From the cell containing the given text, extract its center point as [x, y] coordinate. 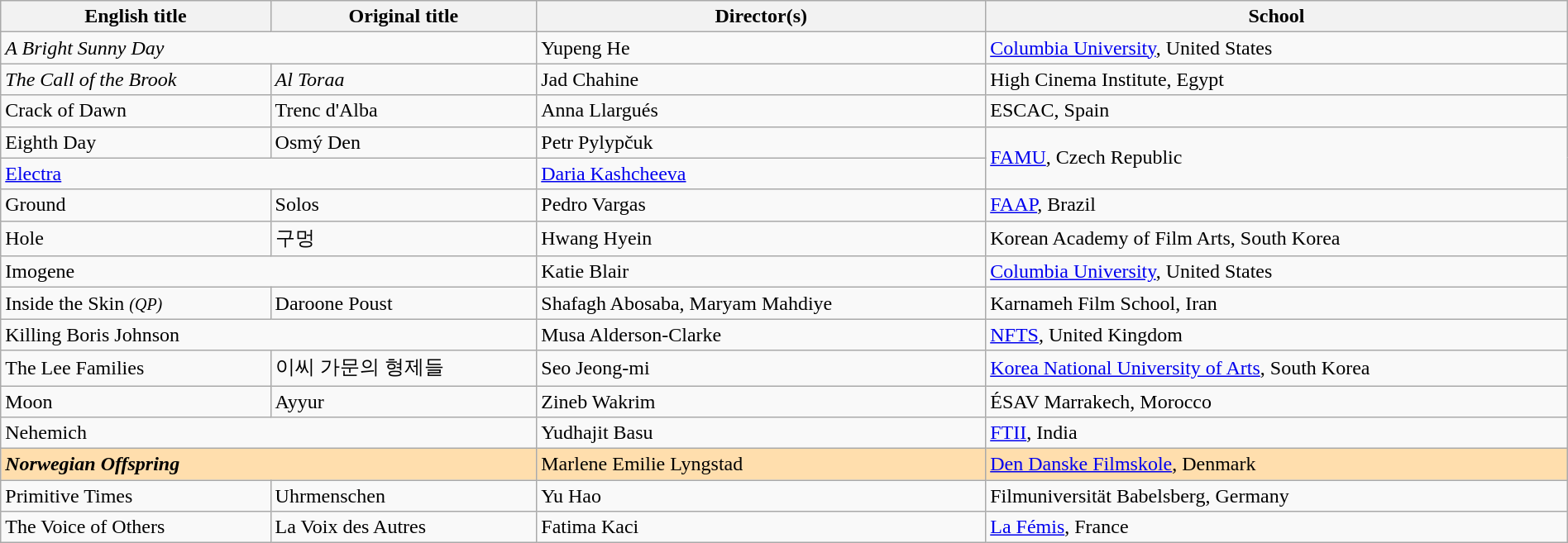
Korean Academy of Film Arts, South Korea [1277, 238]
Yu Hao [761, 496]
Electra [269, 174]
The Voice of Others [136, 527]
The Call of the Brook [136, 79]
Filmuniversität Babelsberg, Germany [1277, 496]
La Voix des Autres [404, 527]
School [1277, 17]
Yupeng He [761, 48]
FAAP, Brazil [1277, 205]
Shafagh Abosaba, Maryam Mahdiye [761, 303]
Petr Pylypčuk [761, 142]
Pedro Vargas [761, 205]
High Cinema Institute, Egypt [1277, 79]
Daria Kashcheeva [761, 174]
Den Danske Filmskole, Denmark [1277, 464]
Imogene [269, 272]
Katie Blair [761, 272]
ESCAC, Spain [1277, 111]
Zineb Wakrim [761, 401]
Anna Llargués [761, 111]
Marlene Emilie Lyngstad [761, 464]
Original title [404, 17]
NFTS, United Kingdom [1277, 335]
Primitive Times [136, 496]
Al Toraa [404, 79]
La Fémis, France [1277, 527]
Karnameh Film School, Iran [1277, 303]
Korea National University of Arts, South Korea [1277, 369]
Inside the Skin (QP) [136, 303]
ÉSAV Marrakech, Morocco [1277, 401]
FAMU, Czech Republic [1277, 158]
Norwegian Offspring [269, 464]
Hole [136, 238]
Fatima Kaci [761, 527]
Eighth Day [136, 142]
Uhrmenschen [404, 496]
Moon [136, 401]
Trenc d'Alba [404, 111]
Seo Jeong-mi [761, 369]
Jad Chahine [761, 79]
Musa Alderson-Clarke [761, 335]
Solos [404, 205]
Killing Boris Johnson [269, 335]
The Lee Families [136, 369]
Ground [136, 205]
FTII, India [1277, 433]
Osmý Den [404, 142]
Director(s) [761, 17]
Crack of Dawn [136, 111]
A Bright Sunny Day [269, 48]
Daroone Poust [404, 303]
Ayyur [404, 401]
English title [136, 17]
Yudhajit Basu [761, 433]
이씨 가문의 형제들 [404, 369]
Nehemich [269, 433]
Hwang Hyein [761, 238]
구멍 [404, 238]
